Find where the given text appears and provide that cell's center as [X, Y] coordinate. 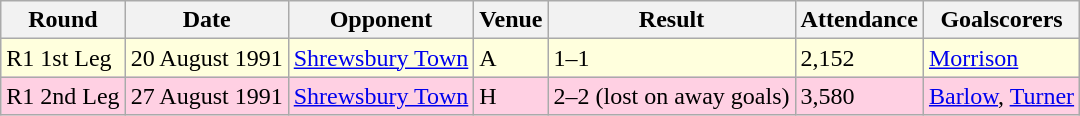
Attendance [859, 20]
Venue [511, 20]
H [511, 96]
Date [206, 20]
1–1 [672, 58]
2–2 (lost on away goals) [672, 96]
Morrison [1001, 58]
R1 2nd Leg [63, 96]
Result [672, 20]
27 August 1991 [206, 96]
R1 1st Leg [63, 58]
A [511, 58]
3,580 [859, 96]
2,152 [859, 58]
Round [63, 20]
Goalscorers [1001, 20]
Barlow, Turner [1001, 96]
Opponent [381, 20]
20 August 1991 [206, 58]
